Scan for the cell matching the given text and deliver its (x, y) coordinate at center. 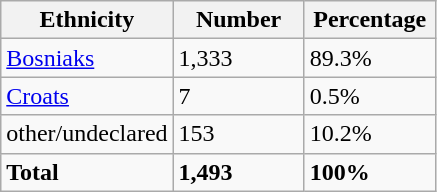
Bosniaks (87, 58)
1,493 (238, 172)
Croats (87, 96)
Number (238, 20)
7 (238, 96)
1,333 (238, 58)
0.5% (370, 96)
10.2% (370, 134)
100% (370, 172)
Percentage (370, 20)
other/undeclared (87, 134)
Ethnicity (87, 20)
Total (87, 172)
153 (238, 134)
89.3% (370, 58)
